Search for the cell housing the specified text and yield its [x, y] center coordinate. 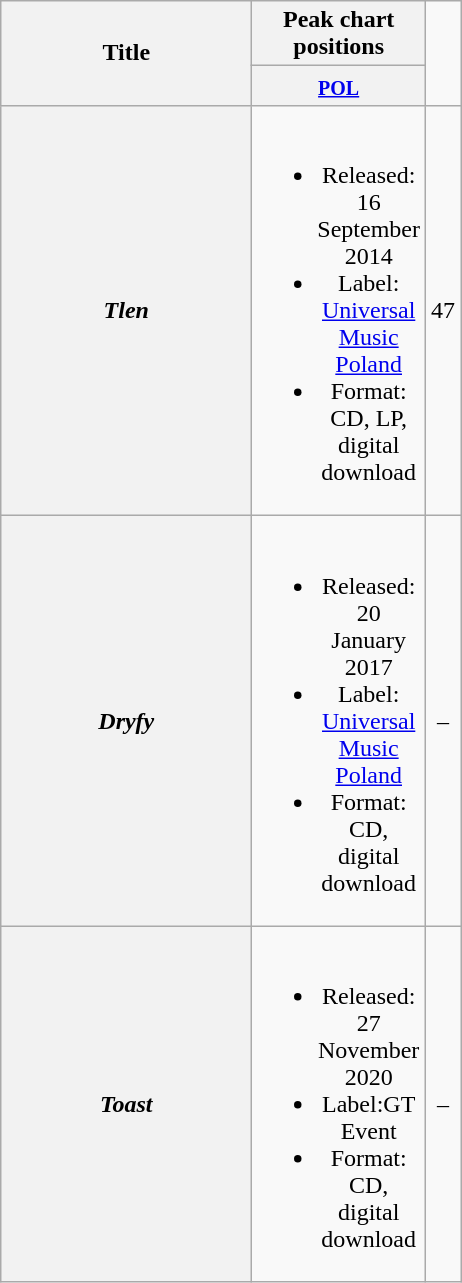
47 [444, 311]
Dryfy [126, 721]
POL [339, 86]
Released: 16 September 2014Label: Universal Music PolandFormat: CD, LP, digital download [339, 311]
Title [126, 54]
Tlen [126, 311]
Peak chart positions [339, 34]
Toast [126, 1104]
Released: 27 November 2020Label:GT EventFormat: CD, digital download [339, 1104]
Released: 20 January 2017Label: Universal Music PolandFormat: CD, digital download [339, 721]
